Scan for the cell matching the given text and deliver its (x, y) coordinate at center. 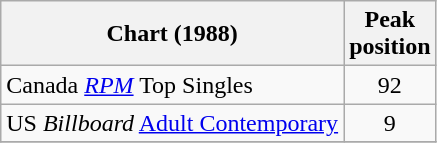
92 (390, 85)
Peakposition (390, 34)
Canada RPM Top Singles (172, 85)
US Billboard Adult Contemporary (172, 123)
Chart (1988) (172, 34)
9 (390, 123)
